Detect which cell encompasses the target text, then output its (x, y) center coordinate. 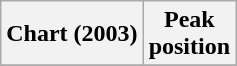
Peakposition (189, 34)
Chart (2003) (72, 34)
